Return [X, Y] of the center of cell containing provided text 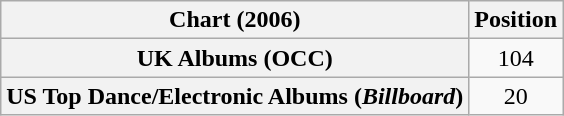
Position [516, 20]
US Top Dance/Electronic Albums (Billboard) [235, 96]
UK Albums (OCC) [235, 58]
104 [516, 58]
Chart (2006) [235, 20]
20 [516, 96]
